Output the (x, y) coordinate of the center of the cell containing the given text.  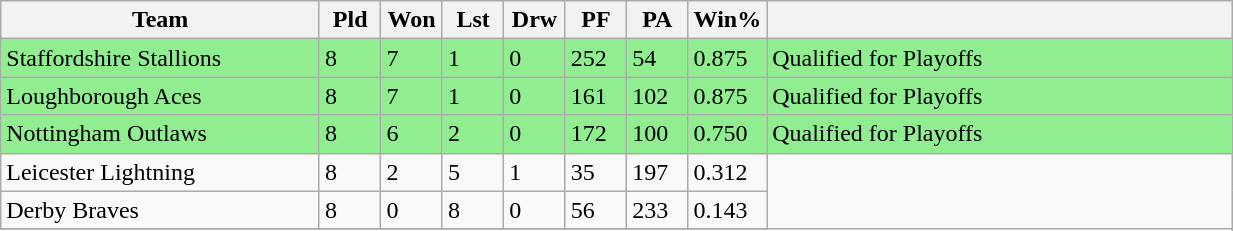
54 (658, 58)
Leicester Lightning (160, 172)
Derby Braves (160, 210)
Win% (728, 20)
PA (658, 20)
Lst (472, 20)
Staffordshire Stallions (160, 58)
Pld (350, 20)
197 (658, 172)
Nottingham Outlaws (160, 134)
PF (596, 20)
0.312 (728, 172)
252 (596, 58)
35 (596, 172)
0.143 (728, 210)
233 (658, 210)
6 (412, 134)
Won (412, 20)
56 (596, 210)
5 (472, 172)
Team (160, 20)
Loughborough Aces (160, 96)
0.750 (728, 134)
100 (658, 134)
161 (596, 96)
Drw (534, 20)
172 (596, 134)
102 (658, 96)
